Return the [x, y] coordinate for the center point of the cell that contains the specified text.  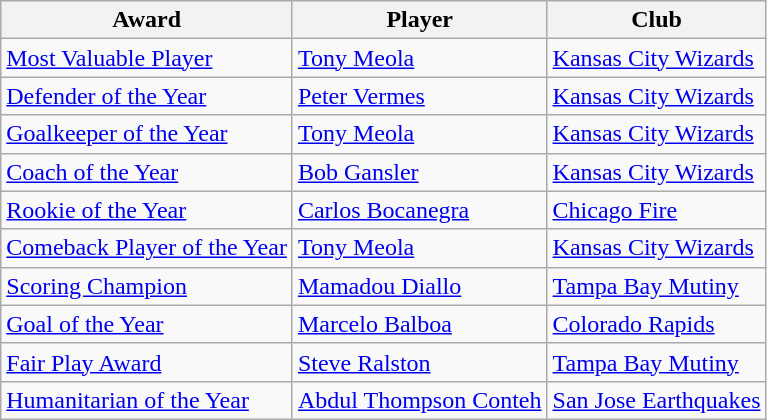
Carlos Bocanegra [420, 210]
Scoring Champion [147, 286]
Club [656, 20]
Humanitarian of the Year [147, 400]
San Jose Earthquakes [656, 400]
Fair Play Award [147, 362]
Player [420, 20]
Abdul Thompson Conteh [420, 400]
Bob Gansler [420, 172]
Peter Vermes [420, 96]
Most Valuable Player [147, 58]
Colorado Rapids [656, 324]
Mamadou Diallo [420, 286]
Defender of the Year [147, 96]
Comeback Player of the Year [147, 248]
Marcelo Balboa [420, 324]
Steve Ralston [420, 362]
Goal of the Year [147, 324]
Rookie of the Year [147, 210]
Award [147, 20]
Goalkeeper of the Year [147, 134]
Chicago Fire [656, 210]
Coach of the Year [147, 172]
